Provide the [x, y] coordinate of the cell's center where the given text is located.  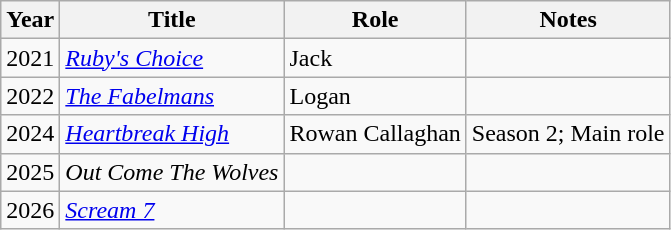
2022 [30, 96]
Ruby's Choice [172, 58]
The Fabelmans [172, 96]
Year [30, 20]
Logan [375, 96]
2024 [30, 134]
Title [172, 20]
2025 [30, 172]
Heartbreak High [172, 134]
Notes [568, 20]
Out Come The Wolves [172, 172]
Jack [375, 58]
Rowan Callaghan [375, 134]
2026 [30, 210]
Role [375, 20]
Season 2; Main role [568, 134]
2021 [30, 58]
Scream 7 [172, 210]
